Output the [X, Y] coordinate of the center of the cell containing the given text.  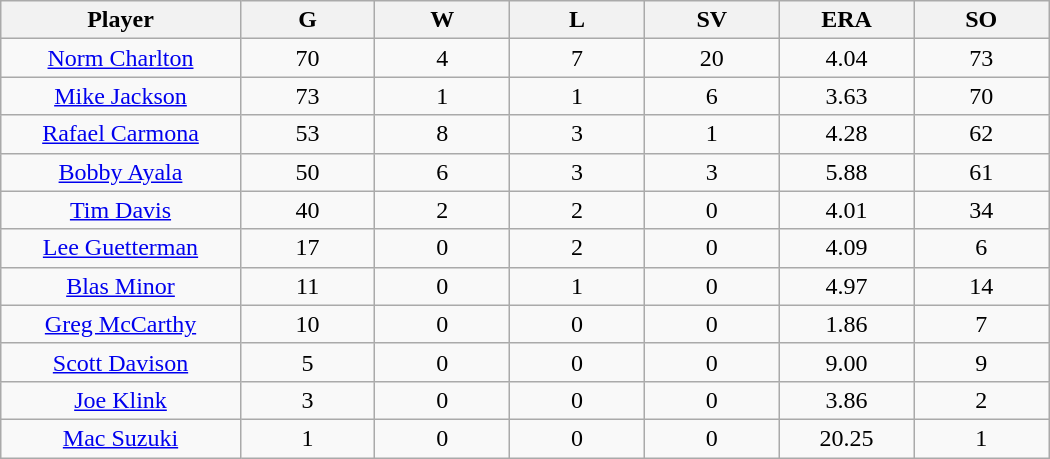
Tim Davis [121, 210]
Lee Guetterman [121, 248]
4 [442, 58]
11 [308, 286]
Greg McCarthy [121, 324]
4.28 [846, 134]
4.04 [846, 58]
Player [121, 20]
5 [308, 362]
3.86 [846, 400]
Scott Davison [121, 362]
53 [308, 134]
50 [308, 172]
G [308, 20]
40 [308, 210]
ERA [846, 20]
9 [982, 362]
20.25 [846, 438]
Joe Klink [121, 400]
Norm Charlton [121, 58]
SV [712, 20]
Blas Minor [121, 286]
62 [982, 134]
5.88 [846, 172]
Rafael Carmona [121, 134]
W [442, 20]
14 [982, 286]
4.01 [846, 210]
4.97 [846, 286]
3.63 [846, 96]
17 [308, 248]
SO [982, 20]
20 [712, 58]
10 [308, 324]
4.09 [846, 248]
1.86 [846, 324]
L [578, 20]
8 [442, 134]
Mac Suzuki [121, 438]
Mike Jackson [121, 96]
34 [982, 210]
61 [982, 172]
9.00 [846, 362]
Bobby Ayala [121, 172]
